Extract the [X, Y] coordinate from the center of the cell holding the provided text.  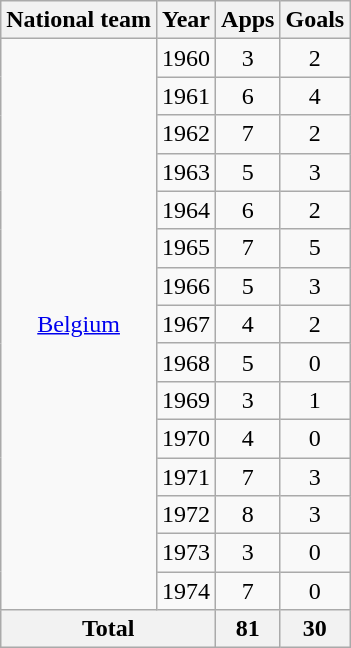
1962 [186, 134]
1964 [186, 210]
1973 [186, 553]
1969 [186, 400]
1960 [186, 58]
Total [108, 629]
1 [315, 400]
1961 [186, 96]
National team [79, 20]
Apps [248, 20]
1970 [186, 438]
1972 [186, 515]
30 [315, 629]
Year [186, 20]
1967 [186, 324]
Goals [315, 20]
8 [248, 515]
81 [248, 629]
1971 [186, 477]
1968 [186, 362]
1966 [186, 286]
1965 [186, 248]
Belgium [79, 324]
1974 [186, 591]
1963 [186, 172]
